For the text-containing cell, return its midpoint in [X, Y] coordinate format. 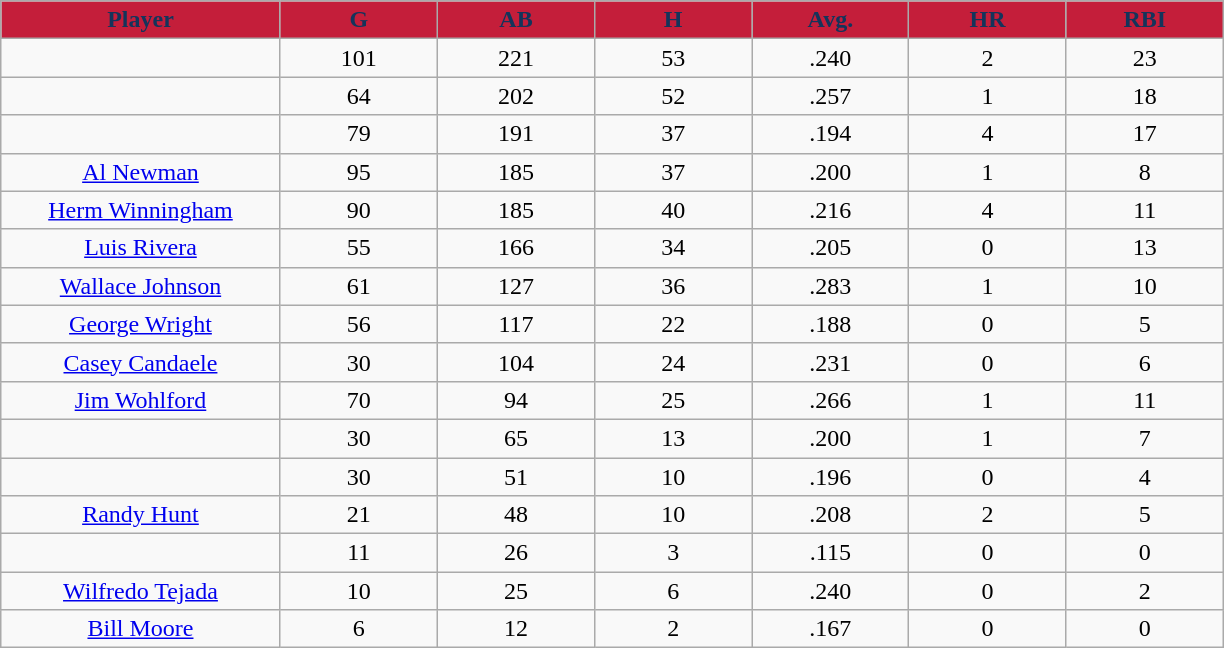
23 [1144, 58]
94 [516, 400]
166 [516, 248]
101 [358, 58]
.208 [830, 515]
Wallace Johnson [140, 286]
48 [516, 515]
.257 [830, 96]
.194 [830, 134]
65 [516, 438]
104 [516, 362]
.231 [830, 362]
127 [516, 286]
HR [988, 20]
Jim Wohlford [140, 400]
Luis Rivera [140, 248]
.167 [830, 629]
.205 [830, 248]
64 [358, 96]
51 [516, 477]
18 [1144, 96]
Randy Hunt [140, 515]
21 [358, 515]
202 [516, 96]
George Wright [140, 324]
G [358, 20]
Casey Candaele [140, 362]
24 [674, 362]
90 [358, 210]
79 [358, 134]
H [674, 20]
Player [140, 20]
8 [1144, 172]
17 [1144, 134]
55 [358, 248]
34 [674, 248]
26 [516, 553]
.283 [830, 286]
.196 [830, 477]
95 [358, 172]
36 [674, 286]
Herm Winningham [140, 210]
.115 [830, 553]
7 [1144, 438]
3 [674, 553]
Al Newman [140, 172]
56 [358, 324]
.216 [830, 210]
117 [516, 324]
RBI [1144, 20]
53 [674, 58]
22 [674, 324]
40 [674, 210]
12 [516, 629]
191 [516, 134]
221 [516, 58]
Bill Moore [140, 629]
AB [516, 20]
61 [358, 286]
.188 [830, 324]
Wilfredo Tejada [140, 591]
52 [674, 96]
70 [358, 400]
.266 [830, 400]
Avg. [830, 20]
